Search for the cell housing the specified text and yield its [X, Y] center coordinate. 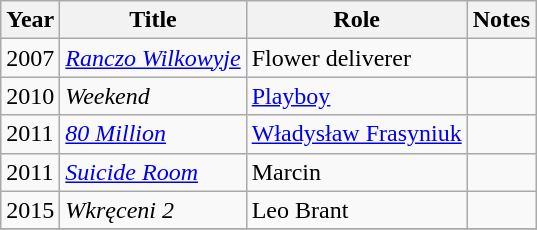
2010 [30, 96]
Leo Brant [356, 210]
Weekend [153, 96]
Władysław Frasyniuk [356, 134]
Notes [501, 20]
Ranczo Wilkowyje [153, 58]
Title [153, 20]
Playboy [356, 96]
2015 [30, 210]
Marcin [356, 172]
Year [30, 20]
80 Million [153, 134]
Suicide Room [153, 172]
Flower deliverer [356, 58]
2007 [30, 58]
Role [356, 20]
Wkręceni 2 [153, 210]
